Locate the cell with the specified text and output its (X, Y) center coordinate. 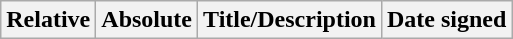
Absolute (147, 20)
Title/Description (290, 20)
Relative (48, 20)
Date signed (446, 20)
